Identify which cell holds the provided text, then report its [x, y] central coordinate. 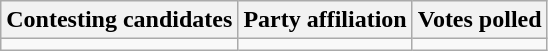
Votes polled [480, 20]
Contesting candidates [120, 20]
Party affiliation [325, 20]
